Search for the cell housing the specified text and yield its (x, y) center coordinate. 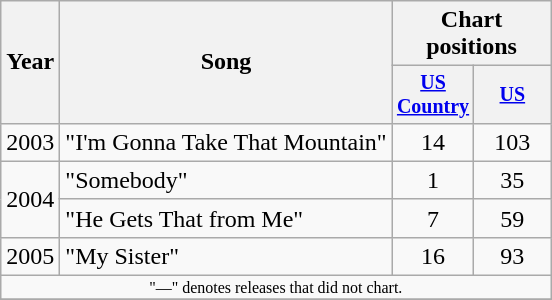
2005 (30, 256)
"Somebody" (226, 180)
Chart positions (472, 34)
103 (512, 142)
"My Sister" (226, 256)
93 (512, 256)
59 (512, 218)
35 (512, 180)
Year (30, 62)
"He Gets That from Me" (226, 218)
14 (433, 142)
2003 (30, 142)
US (512, 94)
7 (433, 218)
US Country (433, 94)
"—" denotes releases that did not chart. (276, 288)
1 (433, 180)
16 (433, 256)
2004 (30, 199)
Song (226, 62)
"I'm Gonna Take That Mountain" (226, 142)
